Locate the cell with the specified text and output its (x, y) center coordinate. 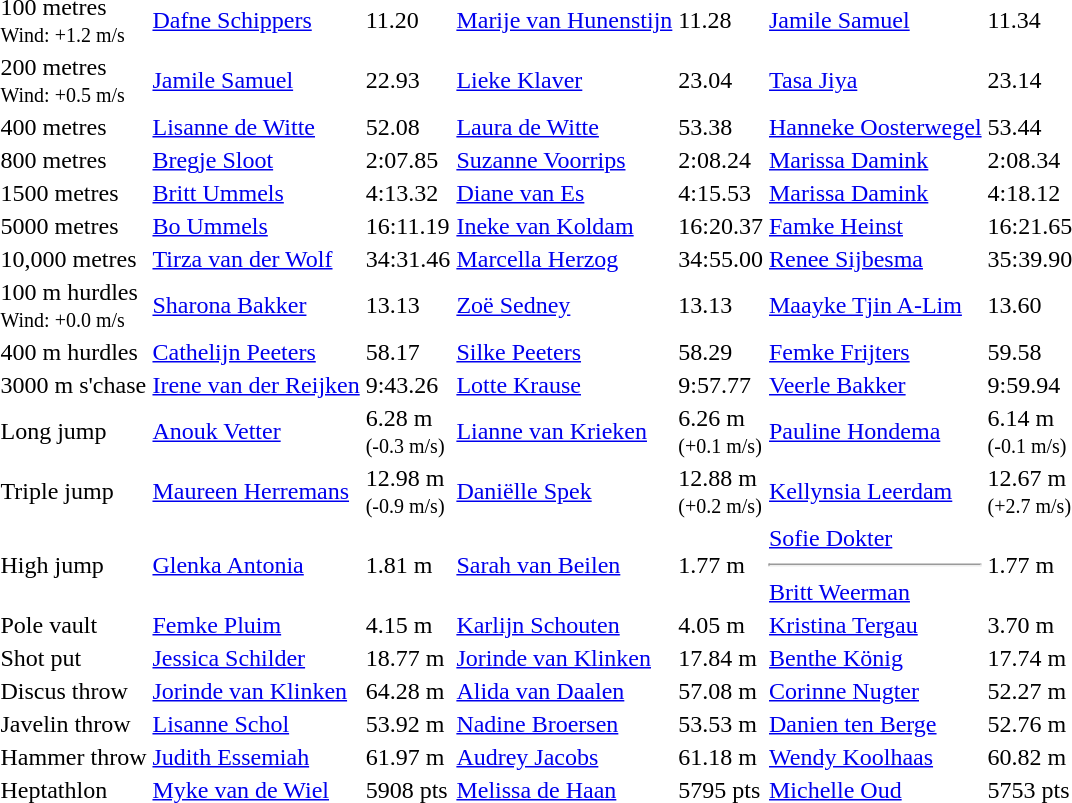
4:13.32 (408, 193)
Zoë Sedney (564, 306)
Lieke Klaver (564, 80)
1.81 m (408, 565)
Tirza van der Wolf (256, 259)
4.15 m (408, 625)
Maureen Herremans (256, 492)
Danien ten Berge (876, 724)
Sofie DokterBritt Weerman (876, 565)
52.08 (408, 127)
Diane van Es (564, 193)
12.98 m(-0.9 m/s) (408, 492)
61.97 m (408, 757)
Sharona Bakker (256, 306)
Cathelijn Peeters (256, 352)
Maayke Tjin A-Lim (876, 306)
18.77 m (408, 658)
64.28 m (408, 691)
Renee Sijbesma (876, 259)
9:57.77 (721, 385)
57.08 m (721, 691)
58.17 (408, 352)
Lisanne de Witte (256, 127)
Silke Peeters (564, 352)
Karlijn Schouten (564, 625)
Lisanne Schol (256, 724)
6.26 m(+0.1 m/s) (721, 432)
Lianne van Krieken (564, 432)
53.38 (721, 127)
Tasa Jiya (876, 80)
Lotte Krause (564, 385)
2:08.24 (721, 160)
Ineke van Koldam (564, 226)
34:55.00 (721, 259)
Jessica Schilder (256, 658)
Kellynsia Leerdam (876, 492)
Bo Ummels (256, 226)
Veerle Bakker (876, 385)
Sarah van Beilen (564, 565)
Kristina Tergau (876, 625)
34:31.46 (408, 259)
16:11.19 (408, 226)
Femke Pluim (256, 625)
9:43.26 (408, 385)
Femke Frijters (876, 352)
Pauline Hondema (876, 432)
Hanneke Oosterwegel (876, 127)
Daniëlle Spek (564, 492)
2:07.85 (408, 160)
16:20.37 (721, 226)
Bregje Sloot (256, 160)
Jamile Samuel (256, 80)
1.77 m (721, 565)
Judith Essemiah (256, 757)
Famke Heinst (876, 226)
Glenka Antonia (256, 565)
53.92 m (408, 724)
58.29 (721, 352)
12.88 m(+0.2 m/s) (721, 492)
22.93 (408, 80)
Benthe König (876, 658)
Laura de Witte (564, 127)
Alida van Daalen (564, 691)
4:15.53 (721, 193)
23.04 (721, 80)
Irene van der Reijken (256, 385)
61.18 m (721, 757)
17.84 m (721, 658)
Audrey Jacobs (564, 757)
6.28 m(-0.3 m/s) (408, 432)
Nadine Broersen (564, 724)
53.53 m (721, 724)
Corinne Nugter (876, 691)
Marcella Herzog (564, 259)
4.05 m (721, 625)
Britt Ummels (256, 193)
Anouk Vetter (256, 432)
Wendy Koolhaas (876, 757)
Suzanne Voorrips (564, 160)
